Capture the cell that displays the provided text and extract its (X, Y) central coordinate. 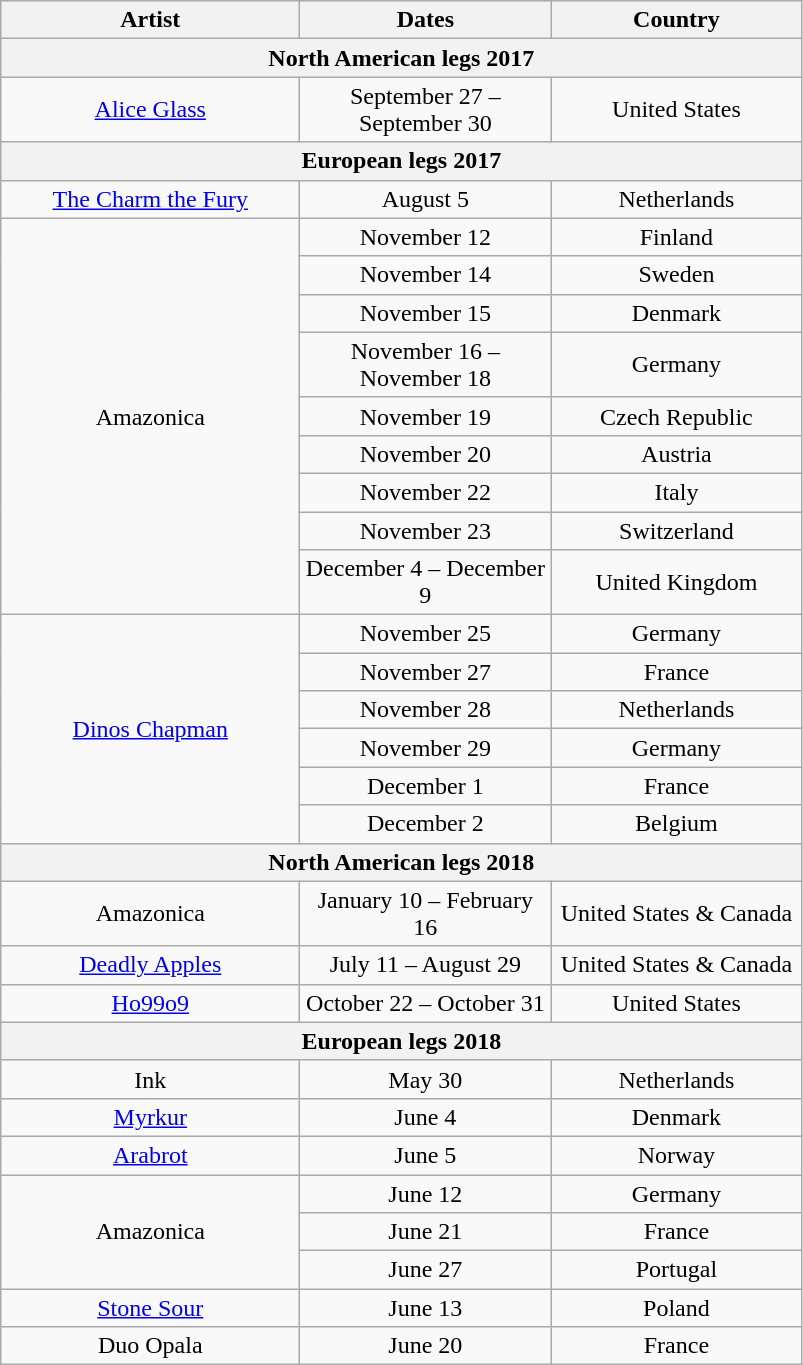
Sweden (676, 275)
European legs 2017 (402, 161)
December 2 (426, 824)
Switzerland (676, 531)
December 1 (426, 786)
June 21 (426, 1232)
Norway (676, 1155)
Belgium (676, 824)
October 22 – October 31 (426, 1003)
September 27 – September 30 (426, 110)
July 11 – August 29 (426, 965)
Italy (676, 492)
United Kingdom (676, 582)
Ink (150, 1079)
Ho99o9 (150, 1003)
November 14 (426, 275)
June 20 (426, 1346)
May 30 (426, 1079)
November 27 (426, 672)
November 19 (426, 416)
Stone Sour (150, 1308)
North American legs 2017 (402, 58)
August 5 (426, 199)
November 16 – November 18 (426, 364)
Country (676, 20)
June 27 (426, 1270)
November 25 (426, 634)
Portugal (676, 1270)
Dinos Chapman (150, 729)
North American legs 2018 (402, 862)
Dates (426, 20)
June 5 (426, 1155)
European legs 2018 (402, 1041)
November 12 (426, 237)
June 4 (426, 1117)
Austria (676, 454)
June 12 (426, 1193)
December 4 – December 9 (426, 582)
Poland (676, 1308)
November 28 (426, 710)
November 20 (426, 454)
The Charm the Fury (150, 199)
Myrkur (150, 1117)
Czech Republic (676, 416)
Arabrot (150, 1155)
Duo Opala (150, 1346)
June 13 (426, 1308)
November 15 (426, 313)
Alice Glass (150, 110)
January 10 – February 16 (426, 914)
November 23 (426, 531)
Finland (676, 237)
November 29 (426, 748)
November 22 (426, 492)
Artist (150, 20)
Deadly Apples (150, 965)
